Search for the cell housing the specified text and yield its (X, Y) center coordinate. 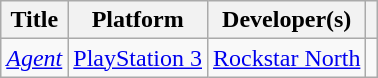
PlayStation 3 (138, 58)
Title (34, 20)
Developer(s) (287, 20)
Rockstar North (287, 58)
Agent (34, 58)
Platform (138, 20)
